Find where the given text appears and provide that cell's center as [x, y] coordinate. 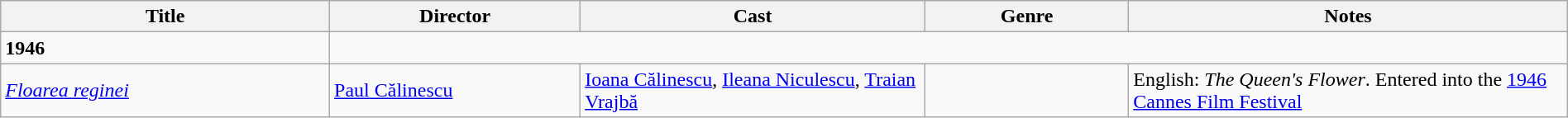
Paul Călinescu [455, 91]
Ioana Călinescu, Ileana Niculescu, Traian Vrajbă [753, 91]
Director [455, 17]
1946 [165, 48]
Title [165, 17]
Cast [753, 17]
English: The Queen's Flower. Entered into the 1946 Cannes Film Festival [1348, 91]
Genre [1026, 17]
Notes [1348, 17]
Floarea reginei [165, 91]
